Return the [x, y] coordinate for the center point of the cell that contains the specified text.  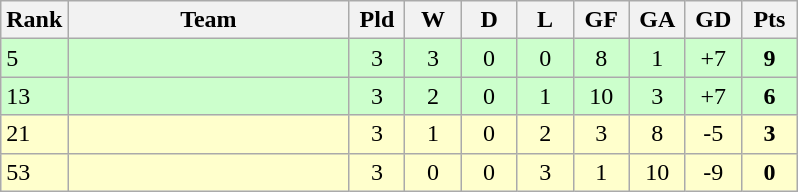
W [433, 20]
21 [34, 134]
-9 [713, 172]
13 [34, 96]
GA [657, 20]
Pts [769, 20]
6 [769, 96]
53 [34, 172]
L [545, 20]
-5 [713, 134]
GF [601, 20]
Team [208, 20]
GD [713, 20]
Rank [34, 20]
5 [34, 58]
Pld [377, 20]
D [489, 20]
9 [769, 58]
